For the text-containing cell, return its midpoint in [x, y] coordinate format. 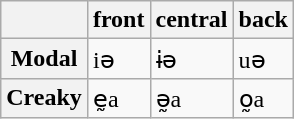
central [192, 20]
back [263, 20]
o̰a [263, 98]
Creaky [44, 98]
ḛa [118, 98]
iə [118, 59]
front [118, 20]
uə [263, 59]
ɨə [192, 59]
ə̰a [192, 98]
Modal [44, 59]
